From the cell containing the given text, extract its center point as (x, y) coordinate. 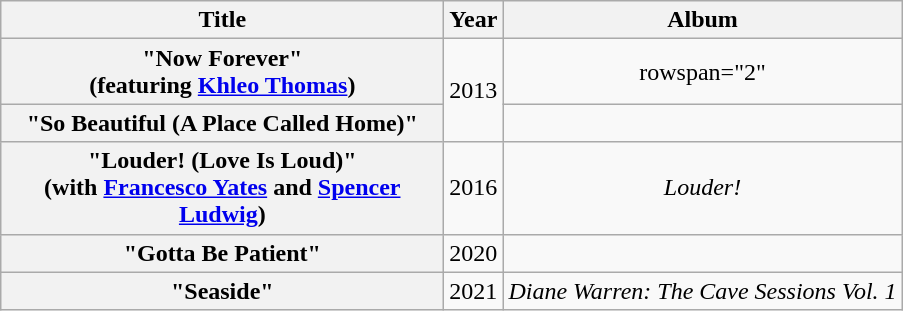
"Now Forever" (featuring Khleo Thomas) (222, 72)
2013 (474, 90)
"Seaside" (222, 291)
Louder! (702, 188)
"So Beautiful (A Place Called Home)" (222, 123)
Album (702, 20)
rowspan="2" (702, 72)
"Gotta Be Patient" (222, 253)
2020 (474, 253)
"Louder! (Love Is Loud)" (with Francesco Yates and Spencer Ludwig) (222, 188)
2016 (474, 188)
Title (222, 20)
Year (474, 20)
Diane Warren: The Cave Sessions Vol. 1 (702, 291)
2021 (474, 291)
